Find where the given text appears and provide that cell's center as [X, Y] coordinate. 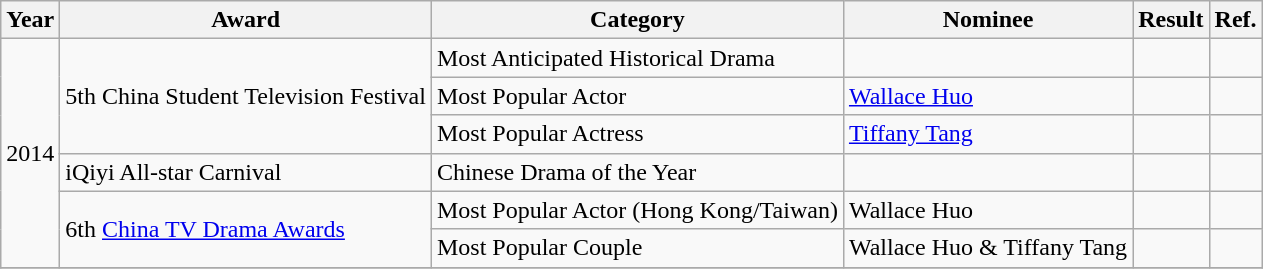
Category [637, 20]
Tiffany Tang [988, 134]
2014 [30, 153]
Most Popular Actor (Hong Kong/Taiwan) [637, 210]
Result [1171, 20]
Most Popular Actor [637, 96]
Ref. [1236, 20]
Chinese Drama of the Year [637, 172]
5th China Student Television Festival [246, 96]
Wallace Huo & Tiffany Tang [988, 248]
Most Popular Couple [637, 248]
Most Anticipated Historical Drama [637, 58]
6th China TV Drama Awards [246, 229]
Year [30, 20]
Award [246, 20]
Nominee [988, 20]
Most Popular Actress [637, 134]
iQiyi All-star Carnival [246, 172]
